Find where the given text appears and provide that cell's center as [X, Y] coordinate. 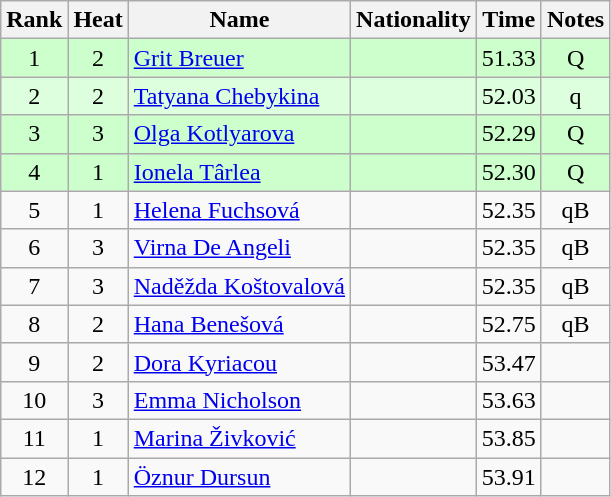
Tatyana Chebykina [239, 96]
6 [34, 248]
Emma Nicholson [239, 400]
53.63 [508, 400]
53.47 [508, 362]
Rank [34, 20]
Grit Breuer [239, 58]
52.29 [508, 134]
Hana Benešová [239, 324]
Naděžda Koštovalová [239, 286]
52.30 [508, 172]
9 [34, 362]
Nationality [414, 20]
Notes [575, 20]
4 [34, 172]
Heat [98, 20]
51.33 [508, 58]
Olga Kotlyarova [239, 134]
Dora Kyriacou [239, 362]
52.03 [508, 96]
Öznur Dursun [239, 477]
12 [34, 477]
Time [508, 20]
Name [239, 20]
Ionela Târlea [239, 172]
53.91 [508, 477]
Virna De Angeli [239, 248]
53.85 [508, 438]
5 [34, 210]
8 [34, 324]
10 [34, 400]
Marina Živković [239, 438]
7 [34, 286]
11 [34, 438]
52.75 [508, 324]
q [575, 96]
Helena Fuchsová [239, 210]
